Return [x, y] of the center of cell containing provided text 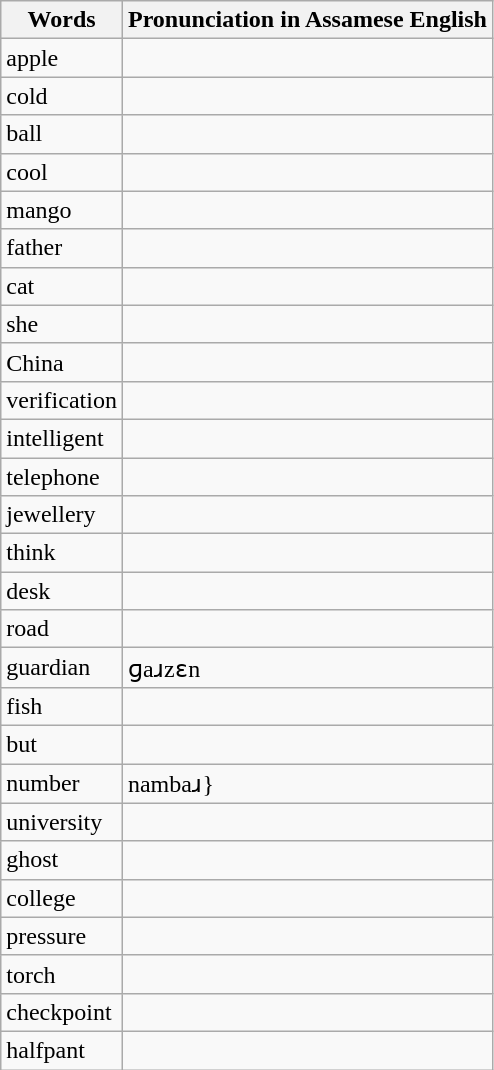
fish [62, 706]
intelligent [62, 438]
think [62, 553]
ɡaɹzɛn [307, 668]
China [62, 362]
nambaɹ} [307, 784]
but [62, 744]
cold [62, 96]
number [62, 784]
checkpoint [62, 1012]
halfpant [62, 1050]
mango [62, 210]
ghost [62, 860]
ball [62, 134]
desk [62, 591]
Words [62, 20]
jewellery [62, 515]
apple [62, 58]
Pronunciation in Assamese English [307, 20]
guardian [62, 668]
university [62, 822]
father [62, 248]
pressure [62, 936]
she [62, 324]
cool [62, 172]
cat [62, 286]
college [62, 898]
road [62, 629]
torch [62, 974]
telephone [62, 477]
verification [62, 400]
